Detect which cell encompasses the target text, then output its [X, Y] center coordinate. 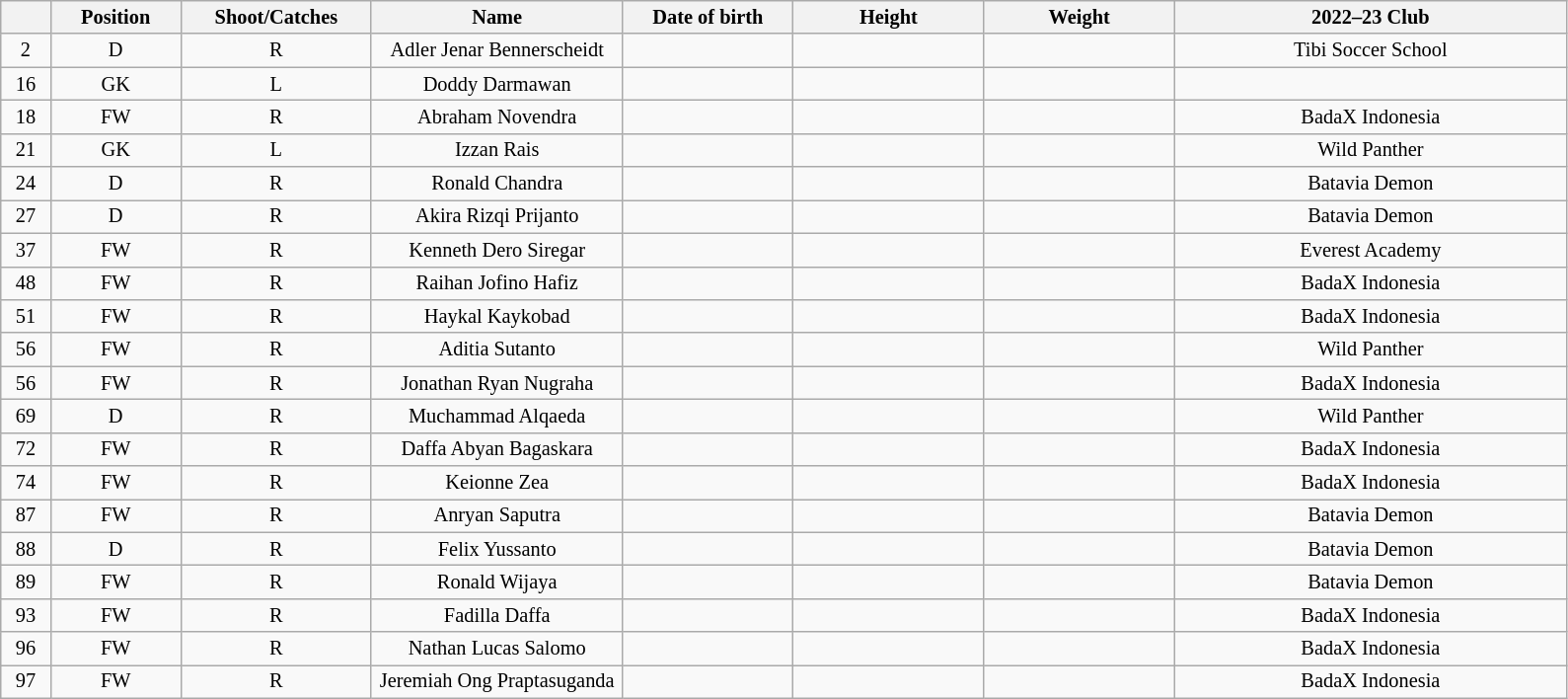
Adler Jenar Bennerscheidt [496, 50]
Haykal Kaykobad [496, 316]
Felix Yussanto [496, 549]
37 [26, 250]
Nathan Lucas Salomo [496, 649]
Daffa Abyan Bagaskara [496, 449]
Raihan Jofino Hafiz [496, 283]
Height [888, 17]
69 [26, 416]
24 [26, 184]
2 [26, 50]
89 [26, 582]
48 [26, 283]
Ronald Chandra [496, 184]
Tibi Soccer School [1370, 50]
Abraham Novendra [496, 116]
Shoot/Catches [276, 17]
Jeremiah Ong Praptasuganda [496, 681]
Fadilla Daffa [496, 615]
Doddy Darmawan [496, 84]
Name [496, 17]
Aditia Sutanto [496, 349]
27 [26, 216]
2022–23 Club [1370, 17]
93 [26, 615]
Kenneth Dero Siregar [496, 250]
Akira Rizqi Prijanto [496, 216]
96 [26, 649]
72 [26, 449]
Everest Academy [1370, 250]
Weight [1080, 17]
18 [26, 116]
16 [26, 84]
87 [26, 515]
21 [26, 150]
Position [115, 17]
Muchammad Alqaeda [496, 416]
74 [26, 483]
Keionne Zea [496, 483]
Ronald Wijaya [496, 582]
51 [26, 316]
Izzan Rais [496, 150]
Jonathan Ryan Nugraha [496, 383]
Date of birth [709, 17]
Anryan Saputra [496, 515]
88 [26, 549]
97 [26, 681]
